Output the [X, Y] coordinate of the center of the cell containing the given text.  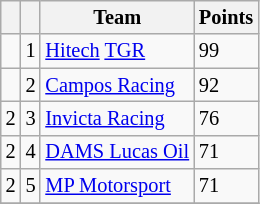
92 [226, 85]
99 [226, 51]
Invicta Racing [117, 118]
1 [31, 51]
Points [226, 17]
MP Motorsport [117, 186]
Team [117, 17]
4 [31, 152]
Campos Racing [117, 85]
5 [31, 186]
Hitech TGR [117, 51]
DAMS Lucas Oil [117, 152]
76 [226, 118]
3 [31, 118]
